From the cell containing the given text, extract its center point as (X, Y) coordinate. 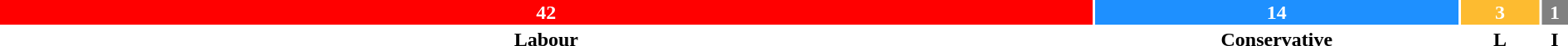
14 (1277, 12)
42 (546, 12)
3 (1500, 12)
1 (1555, 12)
